Return the [X, Y] coordinate for the center point of the cell that contains the specified text.  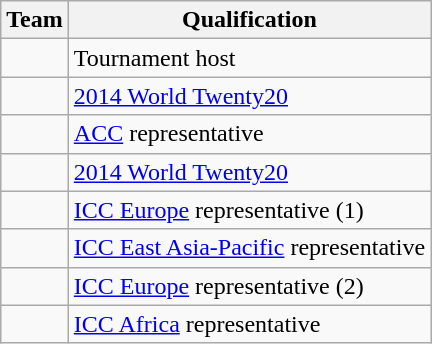
ICC East Asia-Pacific representative [249, 248]
ACC representative [249, 134]
ICC Europe representative (2) [249, 286]
ICC Europe representative (1) [249, 210]
Tournament host [249, 58]
ICC Africa representative [249, 324]
Qualification [249, 20]
Team [35, 20]
